Return the [X, Y] coordinate for the center point of the cell that contains the specified text.  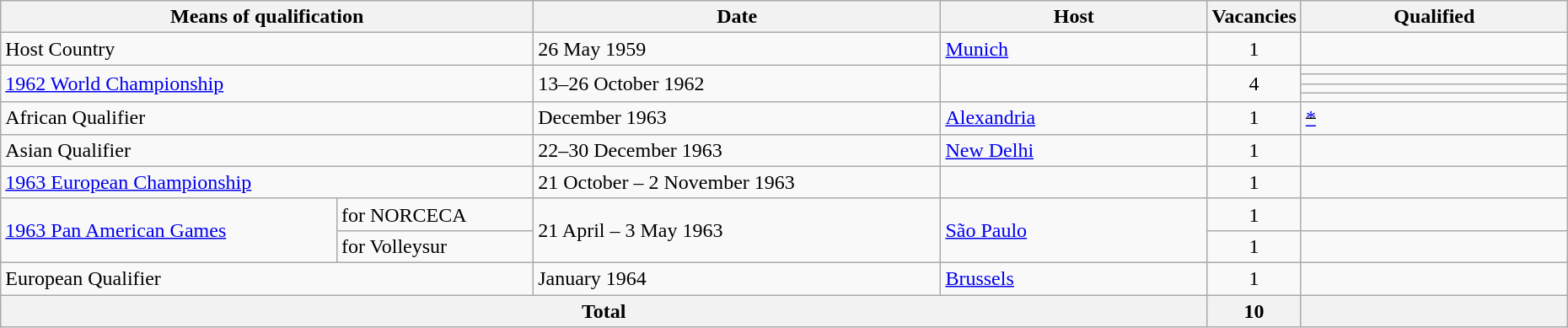
Date [737, 17]
Host [1074, 17]
1962 World Championship [267, 83]
December 1963 [737, 118]
Asian Qualifier [267, 150]
Host Country [267, 49]
African Qualifier [267, 118]
Brussels [1074, 278]
22–30 December 1963 [737, 150]
Munich [1074, 49]
10 [1254, 311]
13–26 October 1962 [737, 83]
European Qualifier [267, 278]
* [1434, 118]
January 1964 [737, 278]
for Volleysur [435, 246]
Alexandria [1074, 118]
4 [1254, 83]
Qualified [1434, 17]
1963 European Championship [267, 182]
Means of qualification [267, 17]
for NORCECA [435, 214]
21 April – 3 May 1963 [737, 230]
1963 Pan American Games [169, 230]
Vacancies [1254, 17]
Total [604, 311]
New Delhi [1074, 150]
São Paulo [1074, 230]
21 October – 2 November 1963 [737, 182]
26 May 1959 [737, 49]
